Scan for the cell matching the given text and deliver its [x, y] coordinate at center. 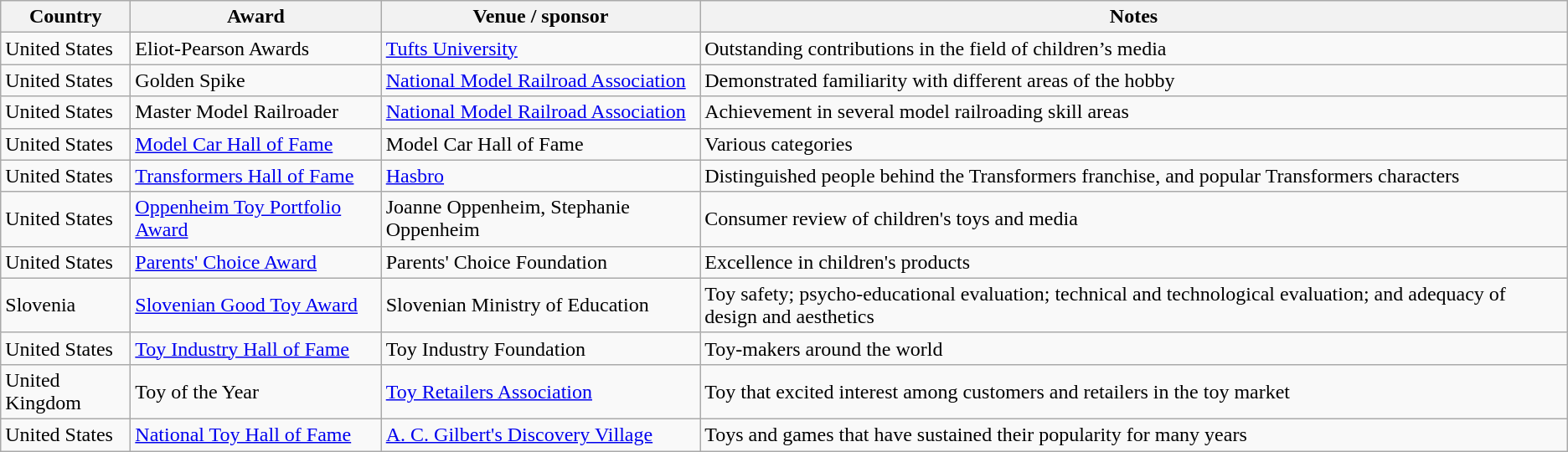
Distinguished people behind the Transformers franchise, and popular Transformers characters [1134, 176]
Demonstrated familiarity with different areas of the hobby [1134, 80]
Slovenia [65, 305]
Notes [1134, 17]
Slovenian Ministry of Education [541, 305]
Toys and games that have sustained their popularity for many years [1134, 434]
Achievement in several model railroading skill areas [1134, 112]
Slovenian Good Toy Award [256, 305]
Transformers Hall of Fame [256, 176]
Toy that excited interest among customers and retailers in the toy market [1134, 392]
National Toy Hall of Fame [256, 434]
Joanne Oppenheim, Stephanie Oppenheim [541, 219]
Hasbro [541, 176]
Tufts University [541, 49]
Outstanding contributions in the field of children’s media [1134, 49]
Excellence in children's products [1134, 262]
Award [256, 17]
Toy of the Year [256, 392]
Consumer review of children's toys and media [1134, 219]
Parents' Choice Award [256, 262]
Venue / sponsor [541, 17]
Parents' Choice Foundation [541, 262]
Toy Industry Hall of Fame [256, 348]
Toy Industry Foundation [541, 348]
Toy Retailers Association [541, 392]
Toy safety; psycho-educational evaluation; technical and technological evaluation; and adequacy of design and aesthetics [1134, 305]
Various categories [1134, 144]
Golden Spike [256, 80]
Country [65, 17]
United Kingdom [65, 392]
Master Model Railroader [256, 112]
A. C. Gilbert's Discovery Village [541, 434]
Oppenheim Toy Portfolio Award [256, 219]
Toy-makers around the world [1134, 348]
Eliot-Pearson Awards [256, 49]
